Scan for the cell matching the given text and deliver its [X, Y] coordinate at center. 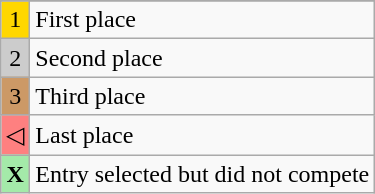
1 [16, 20]
X [16, 173]
2 [16, 58]
Second place [202, 58]
3 [16, 96]
First place [202, 20]
Third place [202, 96]
◁ [16, 135]
Entry selected but did not compete [202, 173]
Last place [202, 135]
